Pinpoint the cell where the given text exists, returning its (x, y) midpoint coordinate. 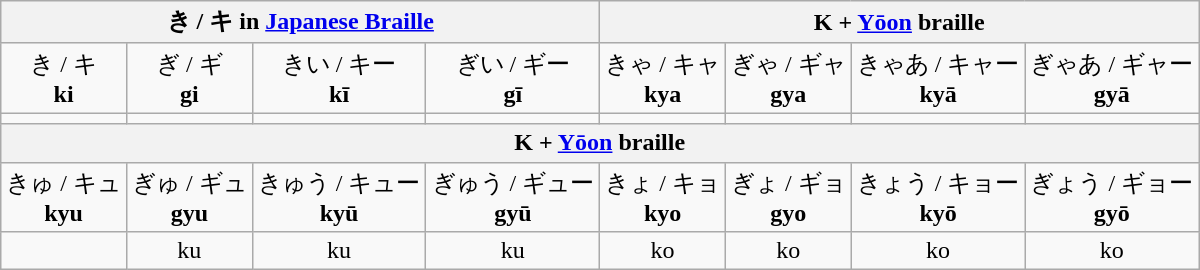
ぎゃ / ギャ gya (788, 78)
きい / キー kī (339, 78)
きょ / キョ kyo (663, 197)
きゅ / キュ kyu (64, 197)
き / キ in Japanese Braille (300, 22)
ぎゅう / ギュー gyū (513, 197)
きゅう / キュー kyū (339, 197)
ぎゃあ / ギャー gyā (1112, 78)
ぎゅ / ギュ gyu (189, 197)
き / キ ki (64, 78)
ぎ / ギ gi (189, 78)
ぎょう / ギョー gyō (1112, 197)
ぎょ / ギョ gyo (788, 197)
きょう / キョー kyō (938, 197)
きゃ / キャ kya (663, 78)
ぎい / ギー gī (513, 78)
きゃあ / キャー kyā (938, 78)
